Search for the cell housing the specified text and yield its (X, Y) center coordinate. 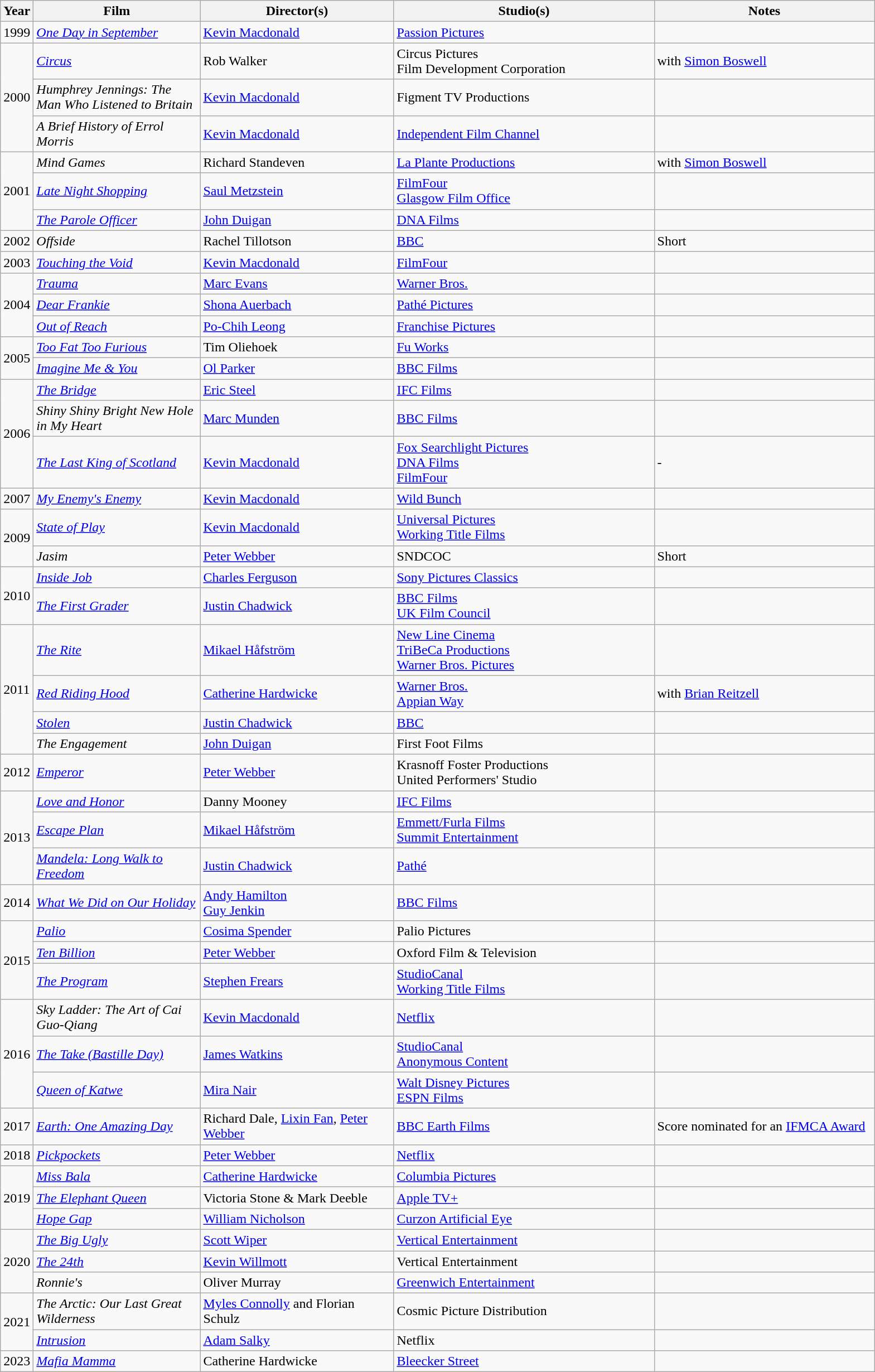
Stolen (117, 722)
Inside Job (117, 577)
Marc Munden (297, 418)
2010 (17, 596)
Eric Steel (297, 390)
First Foot Films (524, 743)
Saul Metzstein (297, 191)
Dear Frankie (117, 305)
2020 (17, 1261)
Mira Nair (297, 1090)
Fox Searchlight PicturesDNA FilmsFilmFour (524, 462)
One Day in September (117, 32)
FilmFour (524, 262)
Imagine Me & You (117, 369)
Touching the Void (117, 262)
Circus PicturesFilm Development Corporation (524, 61)
Cosima Spender (297, 931)
My Enemy's Enemy (117, 499)
Palio (117, 931)
Love and Honor (117, 801)
StudioCanalAnonymous Content (524, 1054)
with Brian Reitzell (764, 694)
Andy HamiltonGuy Jenkin (297, 902)
Mafia Mamma (117, 1361)
Greenwich Entertainment (524, 1283)
Wild Bunch (524, 499)
Apple TV+ (524, 1197)
2019 (17, 1197)
Walt Disney PicturesESPN Films (524, 1090)
Pathé Pictures (524, 305)
James Watkins (297, 1054)
Emmett/Furla FilmsSummit Entertainment (524, 830)
The Program (117, 982)
StudioCanalWorking Title Films (524, 982)
2006 (17, 434)
Escape Plan (117, 830)
DNA Films (524, 220)
The Big Ugly (117, 1240)
Ronnie's (117, 1283)
The Parole Officer (117, 220)
2016 (17, 1054)
2001 (17, 191)
Krasnoff Foster ProductionsUnited Performers' Studio (524, 772)
Curzon Artificial Eye (524, 1219)
Rob Walker (297, 61)
Director(s) (297, 11)
Earth: One Amazing Day (117, 1127)
The Take (Bastille Day) (117, 1054)
The Elephant Queen (117, 1197)
FilmFourGlasgow Film Office (524, 191)
Late Night Shopping (117, 191)
The 24th (117, 1261)
Shiny Shiny Bright New Hole in My Heart (117, 418)
A Brief History of Errol Morris (117, 134)
Rachel Tillotson (297, 241)
The Bridge (117, 390)
2003 (17, 262)
Score nominated for an IFMCA Award (764, 1127)
SNDCOC (524, 556)
La Plante Productions (524, 162)
Sky Ladder: The Art of Cai Guo-Qiang (117, 1017)
Kevin Willmott (297, 1261)
Adam Salky (297, 1340)
Out of Reach (117, 326)
William Nicholson (297, 1219)
Sony Pictures Classics (524, 577)
Circus (117, 61)
What We Did on Our Holiday (117, 902)
Pathé (524, 867)
2009 (17, 538)
Charles Ferguson (297, 577)
2015 (17, 960)
State of Play (117, 528)
Po-Chih Leong (297, 326)
The Rite (117, 650)
Trauma (117, 283)
Jasim (117, 556)
The First Grader (117, 606)
2002 (17, 241)
2013 (17, 838)
Film (117, 11)
Emperor (117, 772)
Pickpockets (117, 1155)
2014 (17, 902)
- (764, 462)
Notes (764, 11)
Shona Auerbach (297, 305)
Intrusion (117, 1340)
Universal PicturesWorking Title Films (524, 528)
Figment TV Productions (524, 97)
Warner Bros.Appian Way (524, 694)
2017 (17, 1127)
Hope Gap (117, 1219)
Palio Pictures (524, 931)
Myles Connolly and Florian Schulz (297, 1312)
Ol Parker (297, 369)
Marc Evans (297, 283)
Warner Bros. (524, 283)
BBC Earth Films (524, 1127)
Queen of Katwe (117, 1090)
Too Fat Too Furious (117, 347)
Franchise Pictures (524, 326)
Year (17, 11)
Ten Billion (117, 953)
Passion Pictures (524, 32)
Miss Bala (117, 1176)
2011 (17, 689)
Victoria Stone & Mark Deeble (297, 1197)
Red Riding Hood (117, 694)
Offside (117, 241)
2005 (17, 358)
Fu Works (524, 347)
Danny Mooney (297, 801)
2007 (17, 499)
Mandela: Long Walk to Freedom (117, 867)
2021 (17, 1322)
Bleecker Street (524, 1361)
The Engagement (117, 743)
Mind Games (117, 162)
Tim Oliehoek (297, 347)
Cosmic Picture Distribution (524, 1312)
2012 (17, 772)
Oliver Murray (297, 1283)
Columbia Pictures (524, 1176)
BBC FilmsUK Film Council (524, 606)
Independent Film Channel (524, 134)
1999 (17, 32)
2023 (17, 1361)
2004 (17, 305)
Stephen Frears (297, 982)
Oxford Film & Television (524, 953)
2018 (17, 1155)
The Arctic: Our Last Great Wilderness (117, 1312)
New Line CinemaTriBeCa ProductionsWarner Bros. Pictures (524, 650)
Humphrey Jennings: The Man Who Listened to Britain (117, 97)
Scott Wiper (297, 1240)
Studio(s) (524, 11)
The Last King of Scotland (117, 462)
Richard Standeven (297, 162)
2000 (17, 97)
Richard Dale, Lixin Fan, Peter Webber (297, 1127)
